Pinpoint the cell where the given text exists, returning its (x, y) midpoint coordinate. 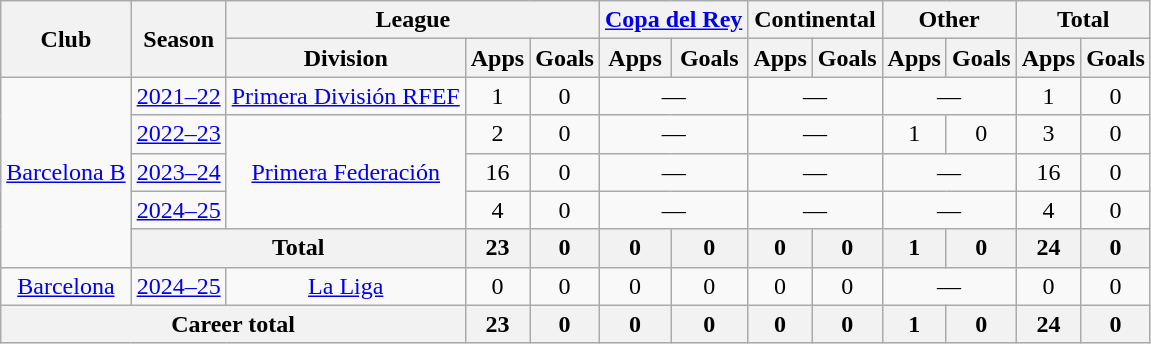
Career total (234, 324)
Other (949, 20)
2 (497, 134)
Continental (815, 20)
2021–22 (178, 96)
Primera Federación (346, 172)
3 (1048, 134)
Barcelona B (66, 172)
Division (346, 58)
La Liga (346, 286)
2023–24 (178, 172)
Season (178, 39)
2022–23 (178, 134)
Copa del Rey (673, 20)
League (412, 20)
Club (66, 39)
Primera División RFEF (346, 96)
Barcelona (66, 286)
